Extract the [x, y] coordinate from the center of the cell holding the provided text.  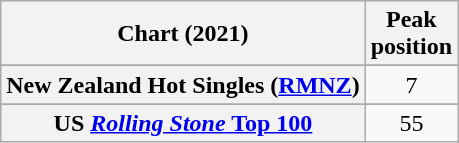
US Rolling Stone Top 100 [183, 123]
7 [411, 85]
Peakposition [411, 34]
55 [411, 123]
Chart (2021) [183, 34]
New Zealand Hot Singles (RMNZ) [183, 85]
